Provide the [X, Y] coordinate of the cell's center where the given text is located.  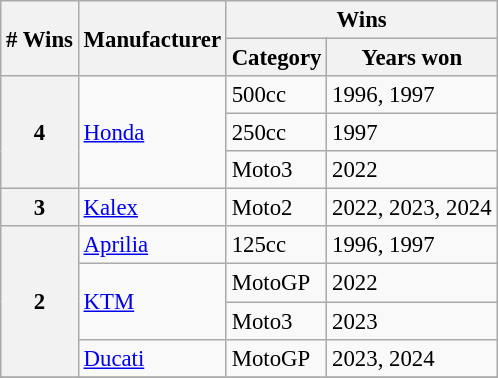
# Wins [40, 38]
1997 [412, 133]
Ducati [152, 358]
Manufacturer [152, 38]
250cc [276, 133]
KTM [152, 302]
Aprilia [152, 245]
3 [40, 208]
2 [40, 301]
Years won [412, 58]
2023, 2024 [412, 358]
Wins [361, 20]
4 [40, 132]
2023 [412, 321]
Honda [152, 132]
2022, 2023, 2024 [412, 208]
500cc [276, 95]
Moto2 [276, 208]
Kalex [152, 208]
125cc [276, 245]
Category [276, 58]
